Return the (X, Y) coordinate for the center point of the cell that contains the specified text.  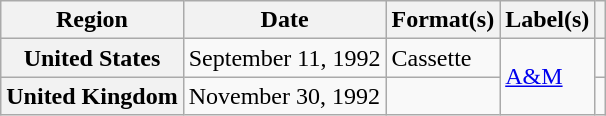
Date (284, 20)
Region (92, 20)
September 11, 1992 (284, 58)
November 30, 1992 (284, 96)
Label(s) (548, 20)
A&M (548, 77)
Format(s) (443, 20)
United States (92, 58)
United Kingdom (92, 96)
Cassette (443, 58)
